Locate the cell with the specified text and output its [x, y] center coordinate. 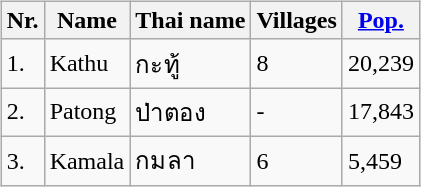
- [297, 112]
กมลา [190, 160]
6 [297, 160]
กะทู้ [190, 64]
Villages [297, 20]
Name [87, 20]
Nr. [22, 20]
8 [297, 64]
Patong [87, 112]
Thai name [190, 20]
20,239 [380, 64]
Pop. [380, 20]
Kamala [87, 160]
Kathu [87, 64]
2. [22, 112]
5,459 [380, 160]
ป่าตอง [190, 112]
3. [22, 160]
1. [22, 64]
17,843 [380, 112]
